Scan for the cell matching the given text and deliver its (x, y) coordinate at center. 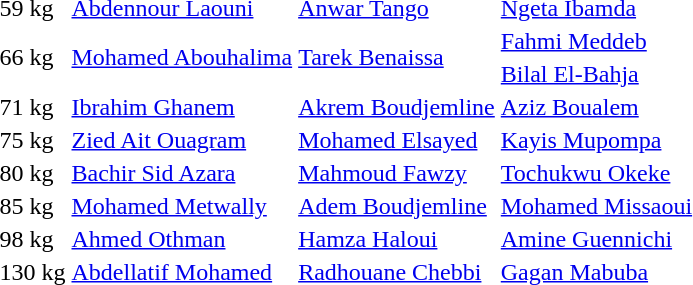
Hamza Haloui (397, 239)
Akrem Boudjemline (397, 107)
Bachir Sid Azara (182, 173)
Kayis Mupompa (596, 140)
Adem Boudjemline (397, 206)
Ibrahim Ghanem (182, 107)
Zied Ait Ouagram (182, 140)
Bilal El-Bahja (596, 74)
Amine Guennichi (596, 239)
Mohamed Elsayed (397, 140)
Fahmi Meddeb (596, 41)
Tochukwu Okeke (596, 173)
Ahmed Othman (182, 239)
Mahmoud Fawzy (397, 173)
Tarek Benaissa (397, 58)
Mohamed Metwally (182, 206)
Aziz Boualem (596, 107)
Mohamed Missaoui (596, 206)
Mohamed Abouhalima (182, 58)
